Locate the cell with the specified text and output its (X, Y) center coordinate. 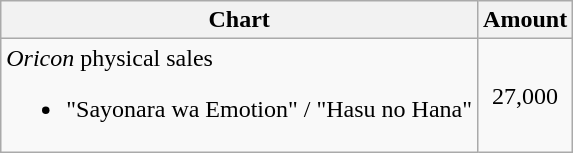
27,000 (526, 96)
Amount (526, 20)
Oricon physical sales"Sayonara wa Emotion" / "Hasu no Hana" (240, 96)
Chart (240, 20)
